Scan for the cell matching the given text and deliver its (X, Y) coordinate at center. 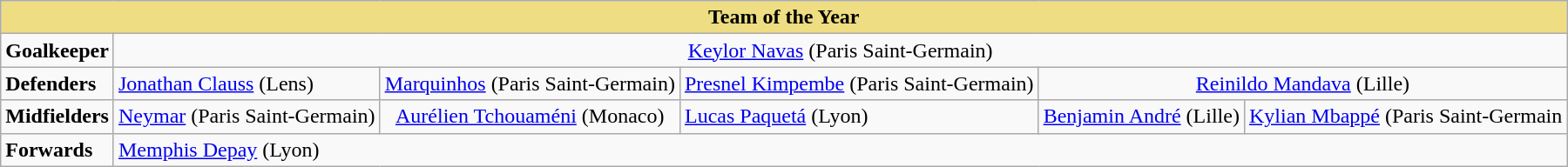
Lucas Paquetá (Lyon) (859, 117)
Forwards (57, 150)
Keylor Navas (Paris Saint-Germain) (840, 50)
Presnel Kimpembe (Paris Saint-Germain) (859, 83)
Aurélien Tchouaméni (Monaco) (530, 117)
Reinildo Mandava (Lille) (1303, 83)
Kylian Mbappé (Paris Saint-Germain (1405, 117)
Marquinhos (Paris Saint-Germain) (530, 83)
Goalkeeper (57, 50)
Team of the Year (784, 17)
Defenders (57, 83)
Memphis Depay (Lyon) (840, 150)
Jonathan Clauss (Lens) (247, 83)
Midfielders (57, 117)
Neymar (Paris Saint-Germain) (247, 117)
Benjamin André (Lille) (1141, 117)
